Capture the cell that displays the provided text and extract its [X, Y] central coordinate. 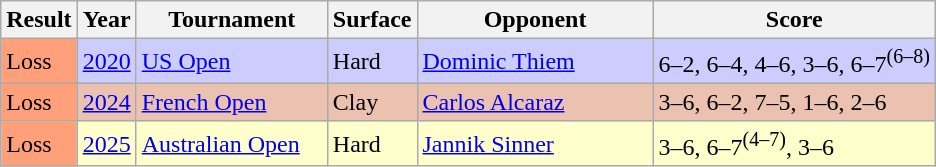
Dominic Thiem [535, 62]
Tournament [232, 20]
6–2, 6–4, 4–6, 3–6, 6–7(6–8) [794, 62]
Opponent [535, 20]
Jannik Sinner [535, 144]
Australian Open [232, 144]
2025 [106, 144]
Surface [372, 20]
Year [106, 20]
Result [39, 20]
Score [794, 20]
2024 [106, 102]
Clay [372, 102]
US Open [232, 62]
French Open [232, 102]
3–6, 6–7(4–7), 3–6 [794, 144]
Carlos Alcaraz [535, 102]
2020 [106, 62]
3–6, 6–2, 7–5, 1–6, 2–6 [794, 102]
